For the text-containing cell, return its midpoint in [x, y] coordinate format. 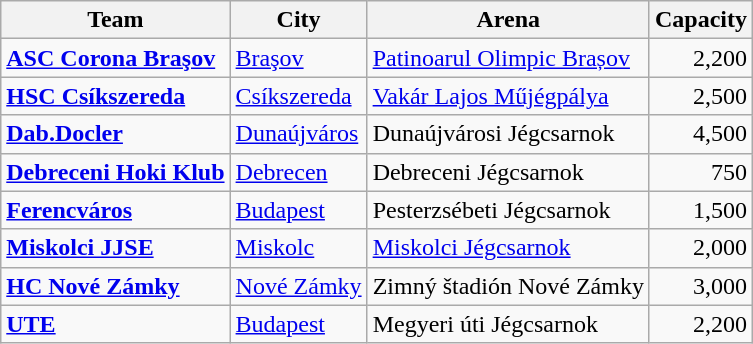
Zimný štadión Nové Zámky [508, 286]
Vakár Lajos Műjégpálya [508, 96]
2,500 [700, 96]
750 [700, 172]
Debreceni Hoki Klub [116, 172]
2,000 [700, 248]
Dunaújvárosi Jégcsarnok [508, 134]
ASC Corona Braşov [116, 58]
Dab.Docler [116, 134]
Nové Zámky [298, 286]
Ferencváros [116, 210]
Megyeri úti Jégcsarnok [508, 324]
Csíkszereda [298, 96]
Braşov [298, 58]
Dunaújváros [298, 134]
Debrecen [298, 172]
Pesterzsébeti Jégcsarnok [508, 210]
Miskolci Jégcsarnok [508, 248]
Miskolci JJSE [116, 248]
4,500 [700, 134]
HSC Csíkszereda [116, 96]
Arena [508, 20]
Miskolc [298, 248]
UTE [116, 324]
City [298, 20]
HC Nové Zámky [116, 286]
Debreceni Jégcsarnok [508, 172]
1,500 [700, 210]
Capacity [700, 20]
Patinoarul Olimpic Brașov [508, 58]
Team [116, 20]
3,000 [700, 286]
